Output the (x, y) coordinate of the center of the cell containing the given text.  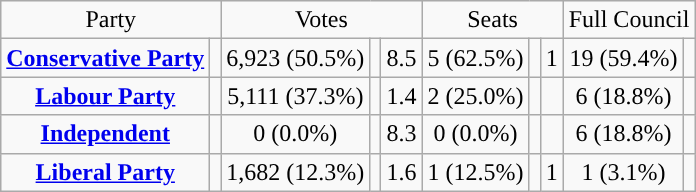
Conservative Party (106, 58)
Seats (492, 20)
Full Council (629, 20)
5,111 (37.3%) (296, 96)
1,682 (12.3%) (296, 172)
Votes (322, 20)
Labour Party (106, 96)
1.4 (402, 96)
8.3 (402, 134)
Party (111, 20)
2 (25.0%) (476, 96)
5 (62.5%) (476, 58)
1.6 (402, 172)
Liberal Party (106, 172)
1 (3.1%) (624, 172)
6,923 (50.5%) (296, 58)
8.5 (402, 58)
1 (12.5%) (476, 172)
19 (59.4%) (624, 58)
Independent (106, 134)
